Provide the [x, y] coordinate of the cell's center where the given text is located.  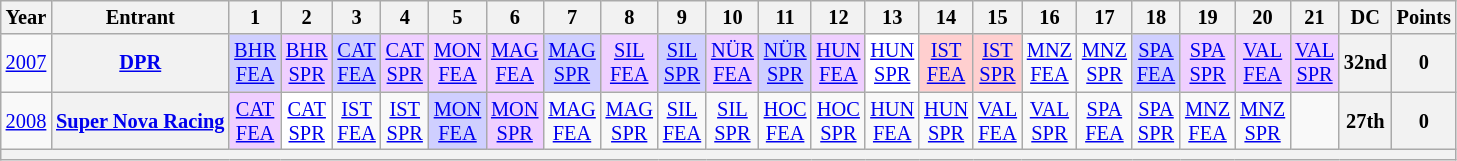
12 [838, 17]
21 [1314, 17]
Year [26, 17]
5 [458, 17]
17 [1104, 17]
BHRFEA [255, 63]
3 [356, 17]
Entrant [140, 17]
16 [1050, 17]
13 [892, 17]
BHRSPR [307, 63]
27th [1366, 121]
DPR [140, 63]
18 [1156, 17]
Super Nova Racing [140, 121]
1 [255, 17]
15 [998, 17]
11 [786, 17]
10 [732, 17]
9 [682, 17]
HOCFEA [786, 121]
HOCSPR [838, 121]
4 [405, 17]
NÜRFEA [732, 63]
20 [1262, 17]
2 [307, 17]
7 [572, 17]
2008 [26, 121]
6 [514, 17]
MONSPR [514, 121]
NÜRSPR [786, 63]
8 [630, 17]
19 [1208, 17]
32nd [1366, 63]
Points [1424, 17]
2007 [26, 63]
14 [946, 17]
DC [1366, 17]
